Identify which cell holds the provided text, then report its (X, Y) central coordinate. 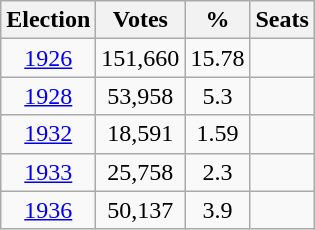
Votes (140, 20)
Seats (282, 20)
1928 (48, 96)
50,137 (140, 210)
% (218, 20)
2.3 (218, 172)
3.9 (218, 210)
1926 (48, 58)
5.3 (218, 96)
1933 (48, 172)
15.78 (218, 58)
1936 (48, 210)
Election (48, 20)
53,958 (140, 96)
18,591 (140, 134)
151,660 (140, 58)
1.59 (218, 134)
1932 (48, 134)
25,758 (140, 172)
